Extract the (X, Y) coordinate from the center of the cell holding the provided text.  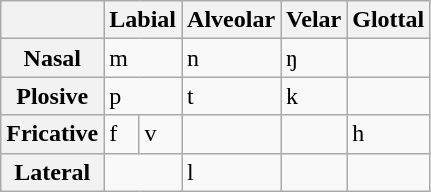
t (232, 96)
Velar (314, 20)
l (232, 172)
m (143, 58)
f (122, 134)
Lateral (52, 172)
Labial (143, 20)
Alveolar (232, 20)
n (232, 58)
Fricative (52, 134)
h (388, 134)
ŋ (314, 58)
v (160, 134)
p (143, 96)
Glottal (388, 20)
Plosive (52, 96)
k (314, 96)
Nasal (52, 58)
